Return [x, y] of the center of cell containing provided text 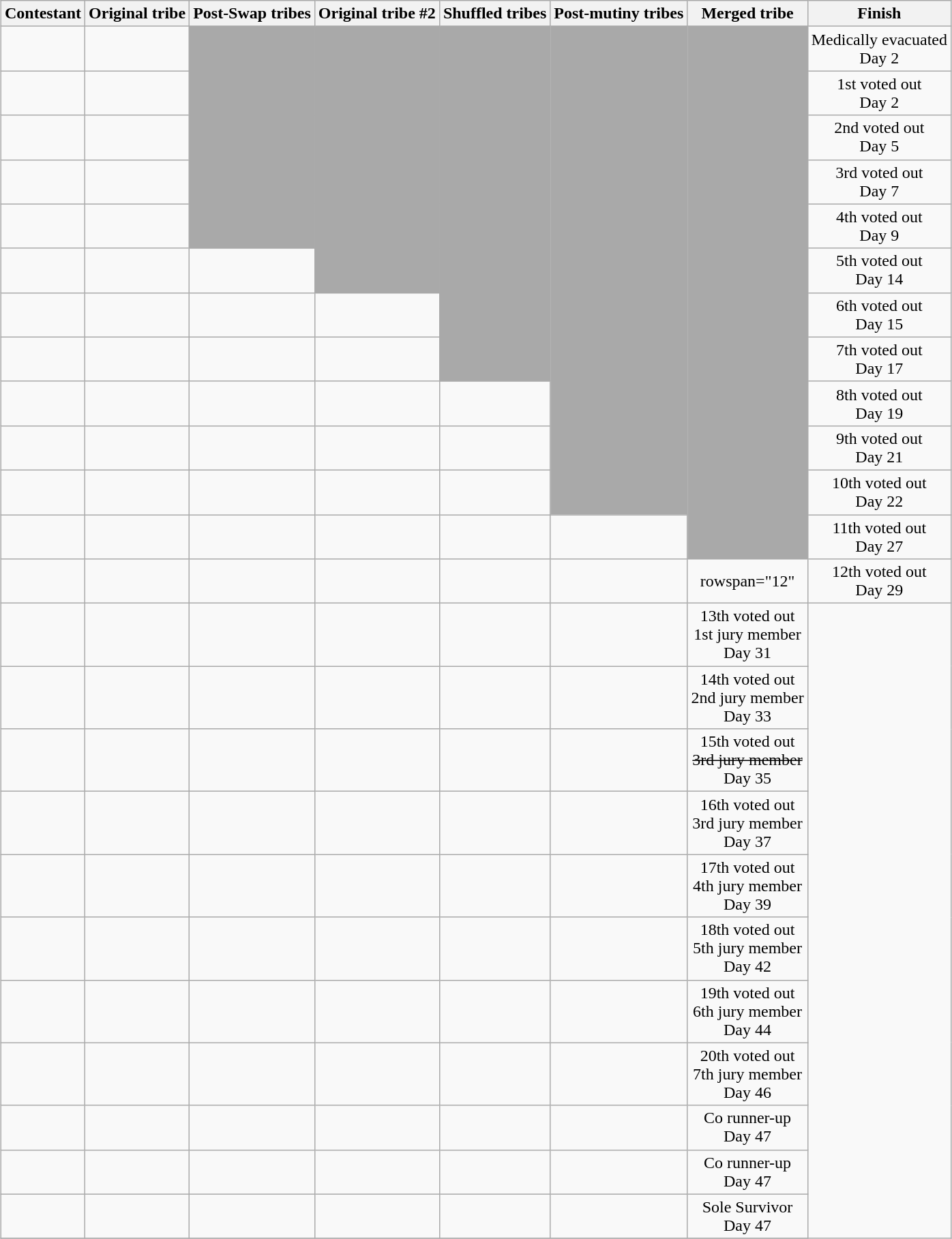
Medically evacuatedDay 2 [879, 49]
Post-mutiny tribes [619, 14]
6th voted outDay 15 [879, 315]
Original tribe #2 [376, 14]
Merged tribe [747, 14]
4th voted outDay 9 [879, 226]
8th voted outDay 19 [879, 404]
15th voted out3rd jury memberDay 35 [747, 760]
18th voted out 5th jury memberDay 42 [747, 949]
10th voted outDay 22 [879, 492]
Shuffled tribes [494, 14]
12th voted outDay 29 [879, 581]
Contestant [42, 14]
17th voted out 4th jury memberDay 39 [747, 886]
3rd voted outDay 7 [879, 181]
20th voted out 7th jury memberDay 46 [747, 1074]
14th voted out 2nd jury memberDay 33 [747, 698]
16th voted out3rd jury memberDay 37 [747, 823]
Finish [879, 14]
Post-Swap tribes [252, 14]
rowspan="12" [747, 581]
7th voted outDay 17 [879, 359]
1st voted outDay 2 [879, 93]
Original tribe [138, 14]
5th voted outDay 14 [879, 270]
Sole Survivor Day 47 [747, 1216]
2nd voted outDay 5 [879, 138]
13th voted out 1st jury memberDay 31 [747, 635]
19th voted out 6th jury memberDay 44 [747, 1011]
11th voted outDay 27 [879, 536]
9th voted outDay 21 [879, 447]
